Return the (x, y) coordinate for the center point of the cell that contains the specified text.  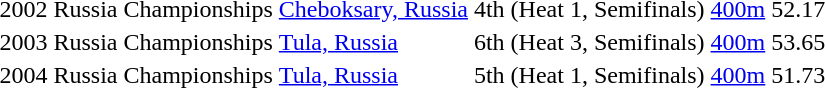
Russia Championships (163, 42)
6th (Heat 3, Semifinals) (589, 42)
400m (738, 42)
Tula, Russia (373, 42)
